Provide the (X, Y) coordinate of the cell's center where the given text is located.  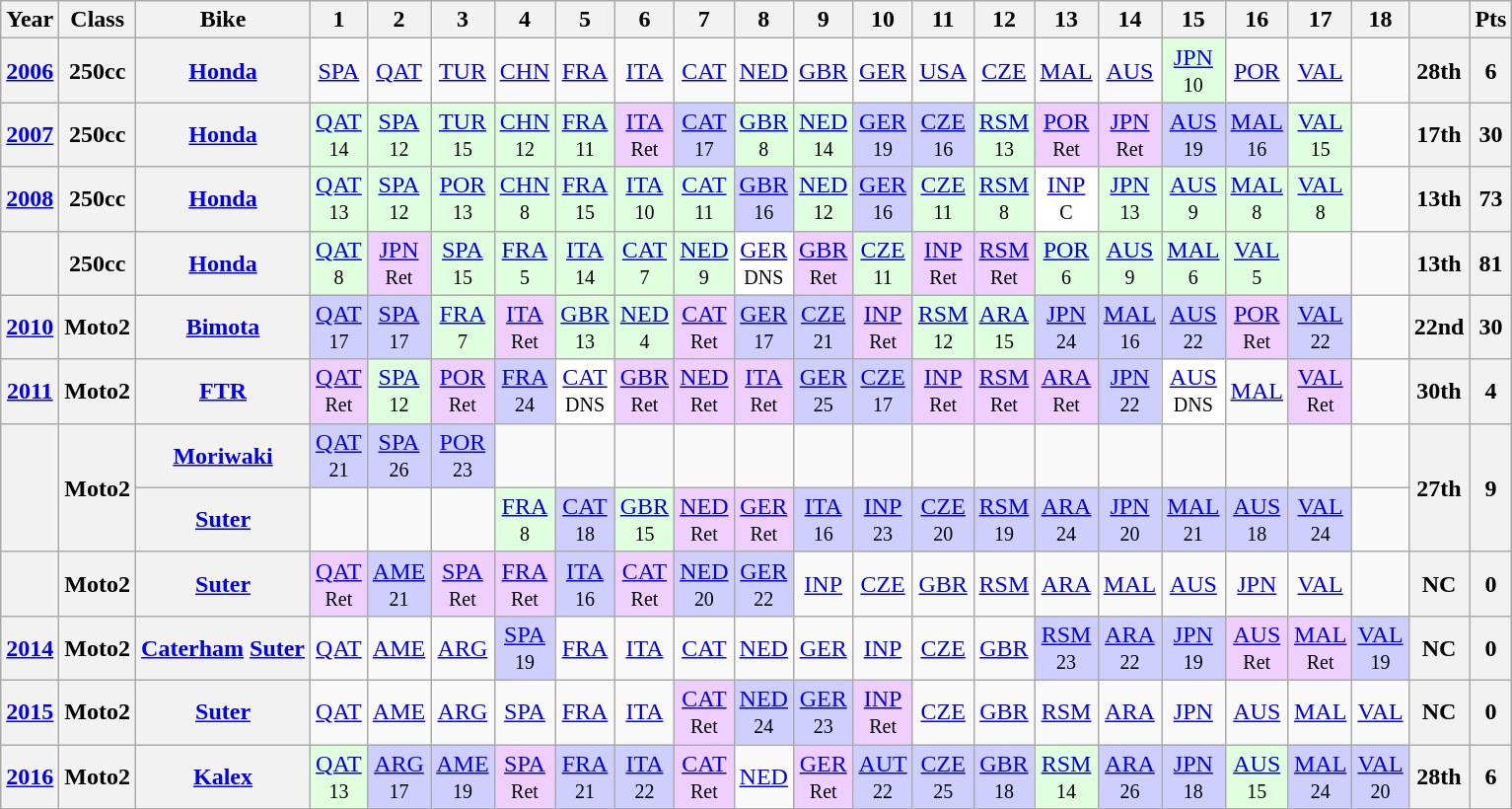
CHN (525, 71)
2014 (30, 647)
TUR (463, 71)
MALRet (1320, 647)
CATDNS (585, 391)
MAL6 (1193, 262)
AME19 (463, 775)
JPN19 (1193, 647)
MAL8 (1257, 199)
12 (1004, 20)
ITA22 (644, 775)
8 (763, 20)
Bimota (223, 328)
AUSRet (1257, 647)
JPN20 (1129, 519)
ARG17 (398, 775)
FRARet (525, 584)
NED14 (823, 134)
SPA15 (463, 262)
POR13 (463, 199)
RSM12 (943, 328)
17 (1320, 20)
15 (1193, 20)
Kalex (223, 775)
Class (98, 20)
CZE16 (943, 134)
27th (1439, 487)
VAL8 (1320, 199)
ITA10 (644, 199)
FRA8 (525, 519)
CZE20 (943, 519)
FRA24 (525, 391)
16 (1257, 20)
2007 (30, 134)
NED4 (644, 328)
ARA26 (1129, 775)
2006 (30, 71)
JPN24 (1066, 328)
AUS15 (1257, 775)
AUS19 (1193, 134)
ITA14 (585, 262)
RSM14 (1066, 775)
CAT7 (644, 262)
FRA7 (463, 328)
Moriwaki (223, 456)
USA (943, 71)
CHN8 (525, 199)
2015 (30, 712)
GBR13 (585, 328)
Pts (1491, 20)
2011 (30, 391)
NED20 (704, 584)
CAT18 (585, 519)
2016 (30, 775)
POR23 (463, 456)
CZE17 (883, 391)
ARARet (1066, 391)
NED9 (704, 262)
2008 (30, 199)
FRA5 (525, 262)
JPN18 (1193, 775)
CHN12 (525, 134)
MAL21 (1193, 519)
VAL19 (1381, 647)
RSM23 (1066, 647)
GBR15 (644, 519)
AUS22 (1193, 328)
SPA19 (525, 647)
73 (1491, 199)
FRA15 (585, 199)
Bike (223, 20)
1 (339, 20)
NED12 (823, 199)
Year (30, 20)
Caterham Suter (223, 647)
81 (1491, 262)
CAT17 (704, 134)
CZE21 (823, 328)
VAL24 (1320, 519)
GER22 (763, 584)
30th (1439, 391)
AUS18 (1257, 519)
INPC (1066, 199)
QAT8 (339, 262)
RSM8 (1004, 199)
AUSDNS (1193, 391)
MAL24 (1320, 775)
GBR16 (763, 199)
14 (1129, 20)
18 (1381, 20)
AUT22 (883, 775)
CZE25 (943, 775)
ARA15 (1004, 328)
TUR15 (463, 134)
FRA11 (585, 134)
NED24 (763, 712)
11 (943, 20)
ARA24 (1066, 519)
JPN10 (1193, 71)
2 (398, 20)
GERDNS (763, 262)
2010 (30, 328)
FTR (223, 391)
10 (883, 20)
JPN13 (1129, 199)
VAL20 (1381, 775)
QAT14 (339, 134)
GER19 (883, 134)
POR6 (1066, 262)
RSM13 (1004, 134)
GBR8 (763, 134)
3 (463, 20)
RSM19 (1004, 519)
GER25 (823, 391)
GBR18 (1004, 775)
GER23 (823, 712)
AME21 (398, 584)
GER16 (883, 199)
VAL15 (1320, 134)
VAL22 (1320, 328)
7 (704, 20)
VALRet (1320, 391)
VAL5 (1257, 262)
13 (1066, 20)
5 (585, 20)
GER17 (763, 328)
ARA22 (1129, 647)
QAT17 (339, 328)
SPA26 (398, 456)
17th (1439, 134)
JPN22 (1129, 391)
QAT21 (339, 456)
FRA21 (585, 775)
INP23 (883, 519)
POR (1257, 71)
SPA17 (398, 328)
22nd (1439, 328)
CAT11 (704, 199)
